Search for the cell housing the specified text and yield its (x, y) center coordinate. 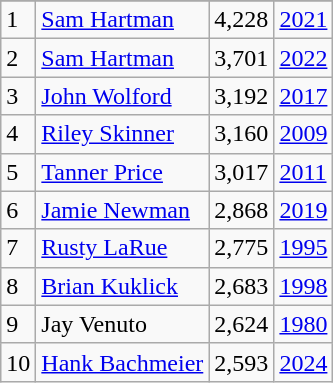
2,624 (242, 324)
John Wolford (122, 96)
2017 (304, 96)
2022 (304, 58)
3,701 (242, 58)
2,868 (242, 210)
3,192 (242, 96)
1980 (304, 324)
3,017 (242, 172)
2024 (304, 362)
Riley Skinner (122, 134)
5 (18, 172)
2009 (304, 134)
2,775 (242, 248)
1995 (304, 248)
Jay Venuto (122, 324)
Hank Bachmeier (122, 362)
1 (18, 20)
3,160 (242, 134)
4,228 (242, 20)
2 (18, 58)
2011 (304, 172)
6 (18, 210)
7 (18, 248)
3 (18, 96)
Rusty LaRue (122, 248)
2,593 (242, 362)
4 (18, 134)
Brian Kuklick (122, 286)
10 (18, 362)
2,683 (242, 286)
9 (18, 324)
2021 (304, 20)
Jamie Newman (122, 210)
1998 (304, 286)
Tanner Price (122, 172)
2019 (304, 210)
8 (18, 286)
